Pinpoint the cell where the given text exists, returning its [x, y] midpoint coordinate. 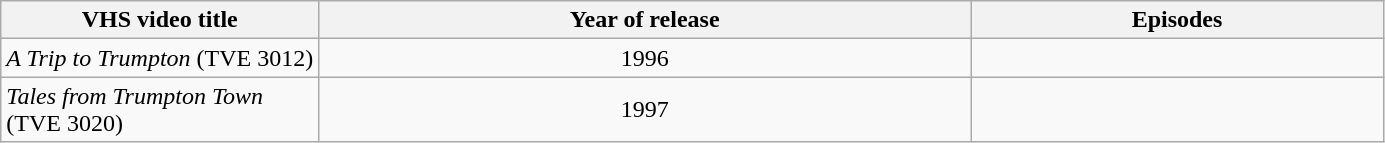
1996 [645, 58]
A Trip to Trumpton (TVE 3012) [160, 58]
Tales from Trumpton Town(TVE 3020) [160, 110]
VHS video title [160, 20]
Year of release [645, 20]
Episodes [1178, 20]
1997 [645, 110]
